Output the [x, y] coordinate of the center of the cell containing the given text.  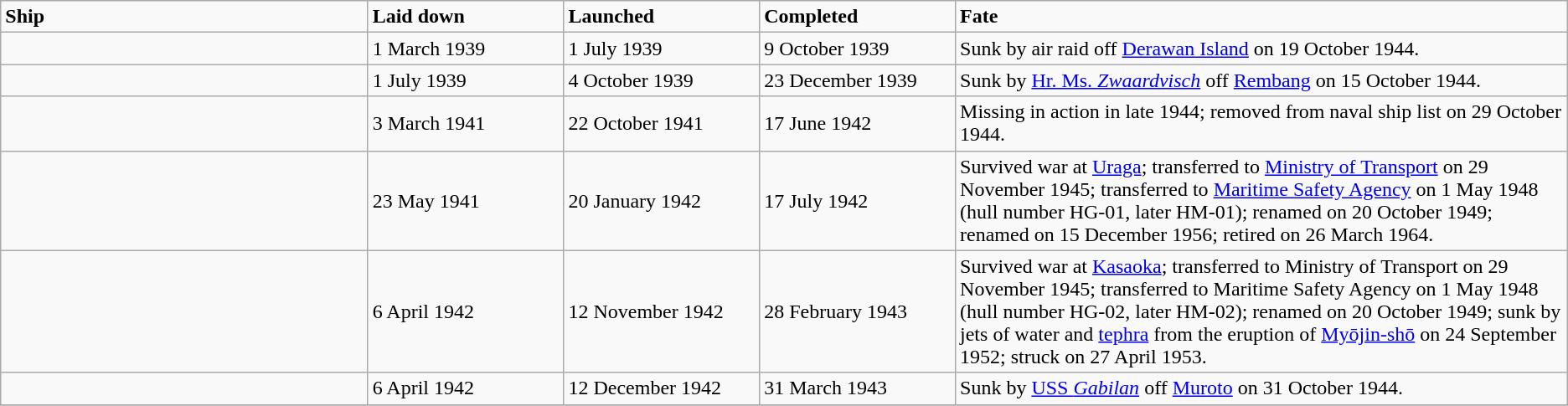
23 May 1941 [466, 201]
Ship [184, 17]
Sunk by Hr. Ms. Zwaardvisch off Rembang on 15 October 1944. [1261, 80]
17 July 1942 [858, 201]
20 January 1942 [662, 201]
Launched [662, 17]
3 March 1941 [466, 124]
17 June 1942 [858, 124]
22 October 1941 [662, 124]
28 February 1943 [858, 311]
Laid down [466, 17]
Missing in action in late 1944; removed from naval ship list on 29 October 1944. [1261, 124]
12 December 1942 [662, 388]
Sunk by USS Gabilan off Muroto on 31 October 1944. [1261, 388]
Sunk by air raid off Derawan Island on 19 October 1944. [1261, 49]
1 March 1939 [466, 49]
9 October 1939 [858, 49]
Completed [858, 17]
4 October 1939 [662, 80]
12 November 1942 [662, 311]
31 March 1943 [858, 388]
Fate [1261, 17]
23 December 1939 [858, 80]
